Return the [x, y] coordinate for the center point of the cell that contains the specified text.  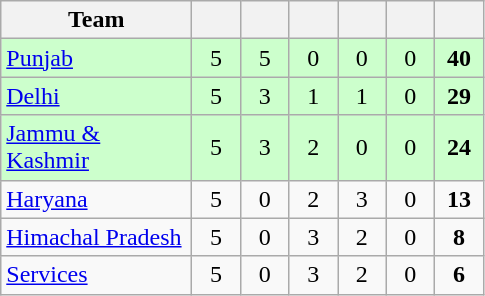
Services [96, 275]
Punjab [96, 58]
Team [96, 20]
8 [460, 237]
24 [460, 148]
Haryana [96, 199]
29 [460, 96]
Himachal Pradesh [96, 237]
Jammu & Kashmir [96, 148]
Delhi [96, 96]
13 [460, 199]
6 [460, 275]
40 [460, 58]
